From the cell containing the given text, extract its center point as [x, y] coordinate. 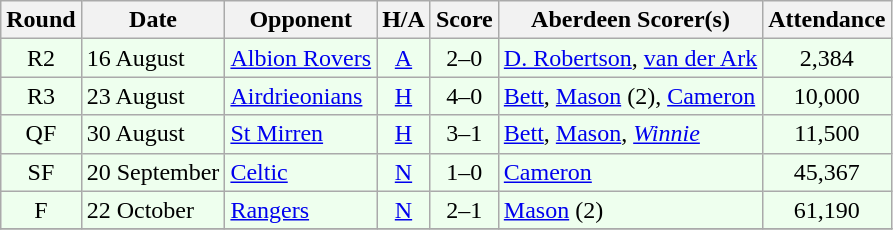
Rangers [301, 210]
SF [41, 172]
4–0 [464, 96]
30 August [153, 134]
Mason (2) [630, 210]
11,500 [827, 134]
D. Robertson, van der Ark [630, 58]
Bett, Mason, Winnie [630, 134]
22 October [153, 210]
R2 [41, 58]
Opponent [301, 20]
Score [464, 20]
Airdrieonians [301, 96]
Date [153, 20]
10,000 [827, 96]
Aberdeen Scorer(s) [630, 20]
45,367 [827, 172]
St Mirren [301, 134]
Celtic [301, 172]
H/A [404, 20]
2–0 [464, 58]
R3 [41, 96]
2,384 [827, 58]
Bett, Mason (2), Cameron [630, 96]
Albion Rovers [301, 58]
Attendance [827, 20]
1–0 [464, 172]
F [41, 210]
QF [41, 134]
Cameron [630, 172]
16 August [153, 58]
A [404, 58]
Round [41, 20]
2–1 [464, 210]
23 August [153, 96]
61,190 [827, 210]
3–1 [464, 134]
20 September [153, 172]
